Find where the given text appears and provide that cell's center as (X, Y) coordinate. 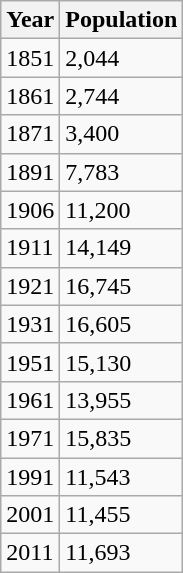
11,543 (122, 477)
1861 (30, 96)
1851 (30, 58)
3,400 (122, 134)
11,455 (122, 515)
2,044 (122, 58)
7,783 (122, 172)
Population (122, 20)
11,693 (122, 553)
1931 (30, 324)
1871 (30, 134)
Year (30, 20)
11,200 (122, 210)
2011 (30, 553)
13,955 (122, 400)
1991 (30, 477)
1951 (30, 362)
14,149 (122, 248)
1961 (30, 400)
2001 (30, 515)
1921 (30, 286)
15,130 (122, 362)
2,744 (122, 96)
1906 (30, 210)
15,835 (122, 438)
1971 (30, 438)
16,605 (122, 324)
16,745 (122, 286)
1891 (30, 172)
1911 (30, 248)
